For the text-containing cell, return its midpoint in (X, Y) coordinate format. 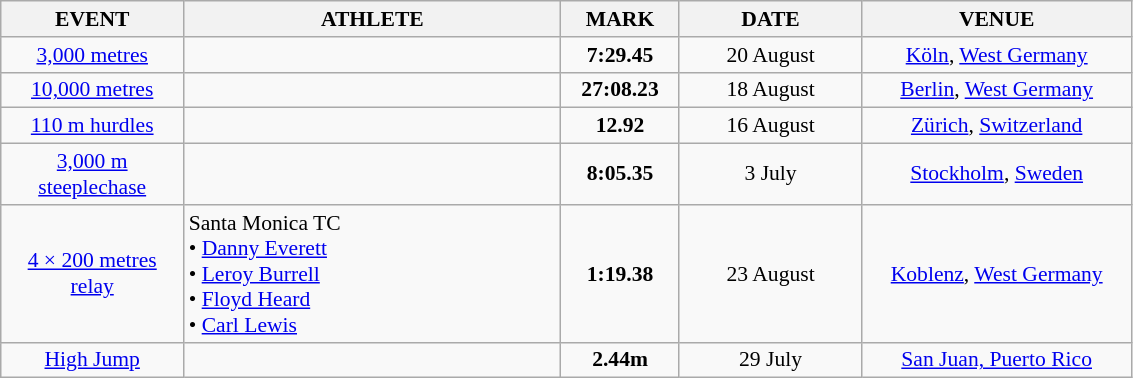
27:08.23 (620, 90)
High Jump (92, 360)
Santa Monica TC • Danny Everett• Leroy Burrell• Floyd Heard• Carl Lewis (372, 274)
110 m hurdles (92, 126)
3,000 m steeplechase (92, 174)
2.44m (620, 360)
DATE (770, 19)
VENUE (996, 19)
Koblenz, West Germany (996, 274)
4 × 200 metres relay (92, 274)
10,000 metres (92, 90)
EVENT (92, 19)
20 August (770, 55)
3 July (770, 174)
Stockholm, Sweden (996, 174)
8:05.35 (620, 174)
ATHLETE (372, 19)
12.92 (620, 126)
Köln, West Germany (996, 55)
San Juan, Puerto Rico (996, 360)
Zürich, Switzerland (996, 126)
1:19.38 (620, 274)
3,000 metres (92, 55)
Berlin, West Germany (996, 90)
MARK (620, 19)
16 August (770, 126)
7:29.45 (620, 55)
23 August (770, 274)
18 August (770, 90)
29 July (770, 360)
